Pinpoint the cell where the given text exists, returning its (X, Y) midpoint coordinate. 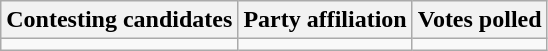
Party affiliation (325, 20)
Votes polled (480, 20)
Contesting candidates (120, 20)
